Search for the cell housing the specified text and yield its (x, y) center coordinate. 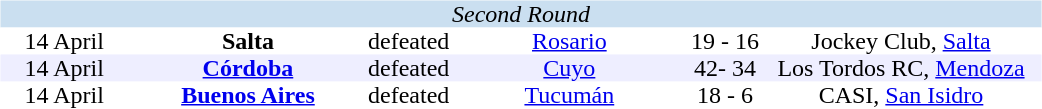
Jockey Club, Salta (900, 42)
Córdoba (248, 68)
Los Tordos RC, Mendoza (900, 68)
Rosario (569, 42)
Second Round (520, 14)
42- 34 (724, 68)
18 - 6 (724, 96)
Tucumán (569, 96)
19 - 16 (724, 42)
Salta (248, 42)
Buenos Aires (248, 96)
CASI, San Isidro (900, 96)
Cuyo (569, 68)
